Capture the cell that displays the provided text and extract its [x, y] central coordinate. 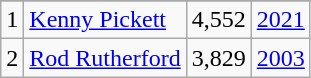
Kenny Pickett [105, 20]
2003 [280, 58]
2021 [280, 20]
2 [12, 58]
3,829 [218, 58]
Rod Rutherford [105, 58]
4,552 [218, 20]
1 [12, 20]
